Find where the given text appears and provide that cell's center as (x, y) coordinate. 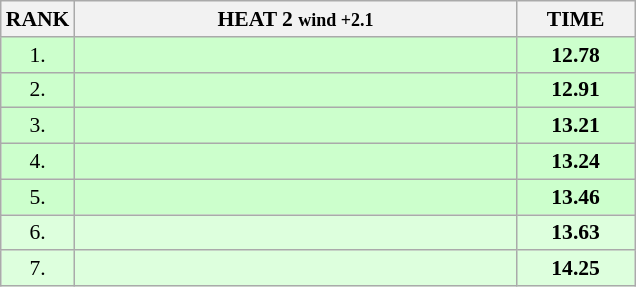
7. (38, 269)
12.91 (576, 90)
TIME (576, 19)
14.25 (576, 269)
12.78 (576, 55)
13.21 (576, 126)
13.24 (576, 162)
2. (38, 90)
6. (38, 233)
4. (38, 162)
RANK (38, 19)
3. (38, 126)
13.46 (576, 197)
13.63 (576, 233)
5. (38, 197)
1. (38, 55)
HEAT 2 wind +2.1 (295, 19)
